Return (x, y) of the center of cell containing provided text 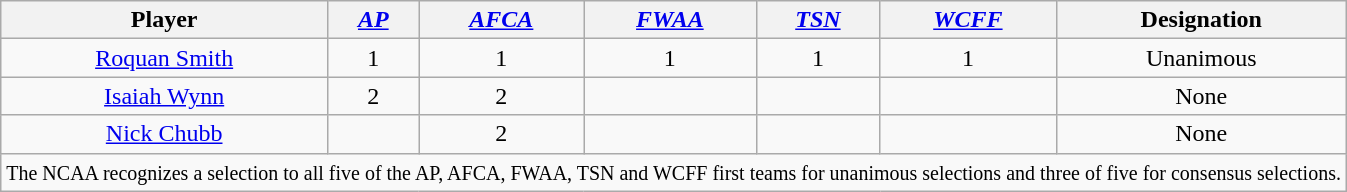
AP (374, 20)
AFCA (502, 20)
Unanimous (1201, 58)
WCFF (968, 20)
Designation (1201, 20)
Isaiah Wynn (164, 96)
FWAA (670, 20)
Roquan Smith (164, 58)
Player (164, 20)
TSN (818, 20)
Nick Chubb (164, 134)
